Find where the given text appears and provide that cell's center as [x, y] coordinate. 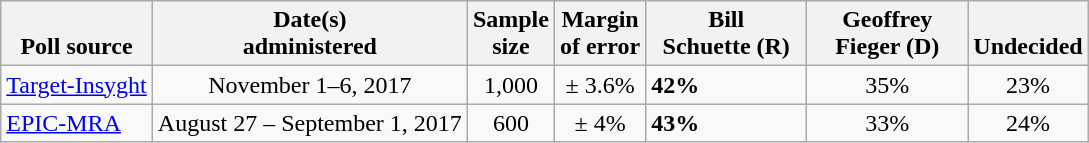
Undecided [1028, 34]
42% [726, 85]
EPIC-MRA [77, 123]
August 27 – September 1, 2017 [310, 123]
1,000 [510, 85]
35% [888, 85]
Marginof error [600, 34]
43% [726, 123]
600 [510, 123]
November 1–6, 2017 [310, 85]
Samplesize [510, 34]
BillSchuette (R) [726, 34]
24% [1028, 123]
Target-Insyght [77, 85]
Date(s)administered [310, 34]
GeoffreyFieger (D) [888, 34]
23% [1028, 85]
Poll source [77, 34]
33% [888, 123]
± 4% [600, 123]
± 3.6% [600, 85]
